Find where the given text appears and provide that cell's center as [X, Y] coordinate. 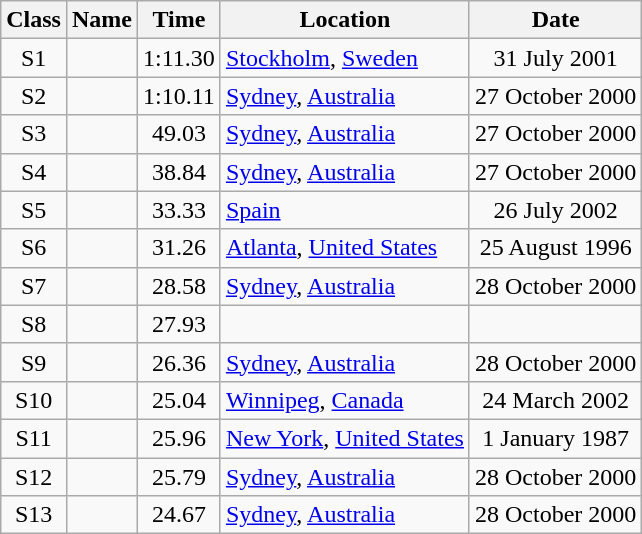
S4 [34, 172]
1:10.11 [180, 96]
25.79 [180, 477]
1 January 1987 [555, 438]
27.93 [180, 324]
Class [34, 20]
S3 [34, 134]
S12 [34, 477]
25.96 [180, 438]
Atlanta, United States [344, 248]
38.84 [180, 172]
Name [102, 20]
S6 [34, 248]
24 March 2002 [555, 400]
S8 [34, 324]
Date [555, 20]
New York, United States [344, 438]
Spain [344, 210]
S9 [34, 362]
28.58 [180, 286]
26 July 2002 [555, 210]
Location [344, 20]
S13 [34, 515]
25 August 1996 [555, 248]
S11 [34, 438]
24.67 [180, 515]
49.03 [180, 134]
S5 [34, 210]
S10 [34, 400]
26.36 [180, 362]
S1 [34, 58]
S2 [34, 96]
Stockholm, Sweden [344, 58]
Time [180, 20]
1:11.30 [180, 58]
S7 [34, 286]
31 July 2001 [555, 58]
31.26 [180, 248]
25.04 [180, 400]
33.33 [180, 210]
Winnipeg, Canada [344, 400]
